Pinpoint the cell where the given text exists, returning its (X, Y) midpoint coordinate. 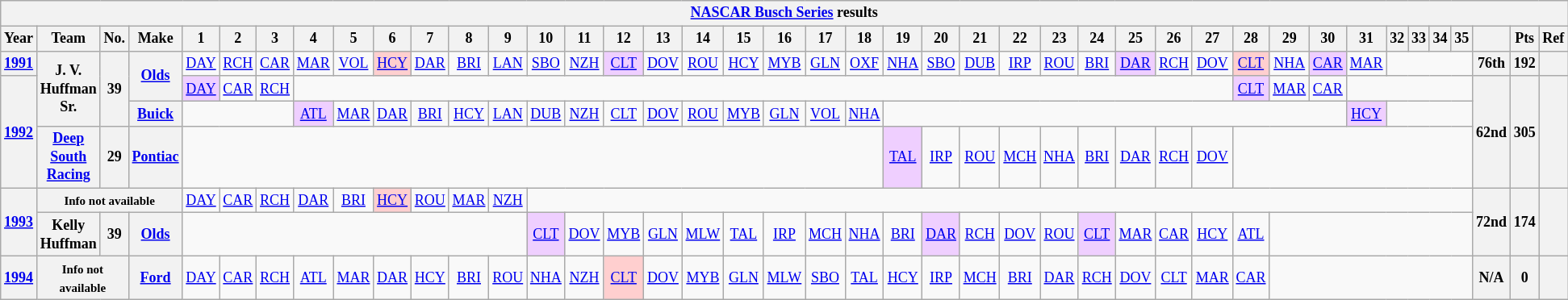
25 (1135, 39)
1993 (19, 223)
0 (1524, 278)
33 (1419, 39)
32 (1398, 39)
24 (1097, 39)
11 (584, 39)
1991 (19, 63)
Team (68, 39)
76th (1491, 63)
Ref (1553, 39)
305 (1524, 132)
7 (429, 39)
62nd (1491, 132)
26 (1174, 39)
3 (275, 39)
16 (784, 39)
23 (1060, 39)
10 (546, 39)
31 (1366, 39)
NASCAR Busch Series results (784, 13)
Pontiac (155, 157)
13 (663, 39)
174 (1524, 223)
Buick (155, 113)
No. (115, 39)
14 (702, 39)
J. V. Huffman Sr. (68, 89)
21 (980, 39)
35 (1462, 39)
192 (1524, 63)
12 (624, 39)
Ford (155, 278)
15 (744, 39)
9 (508, 39)
30 (1328, 39)
Pts (1524, 39)
27 (1212, 39)
6 (392, 39)
OXF (864, 63)
1992 (19, 132)
34 (1440, 39)
18 (864, 39)
22 (1020, 39)
17 (826, 39)
Make (155, 39)
1994 (19, 278)
Year (19, 39)
5 (353, 39)
2 (238, 39)
72nd (1491, 223)
Kelly Huffman (68, 235)
N/A (1491, 278)
8 (469, 39)
4 (313, 39)
19 (903, 39)
28 (1251, 39)
1 (201, 39)
20 (941, 39)
Deep South Racing (68, 157)
